Identify which cell holds the provided text, then report its [x, y] central coordinate. 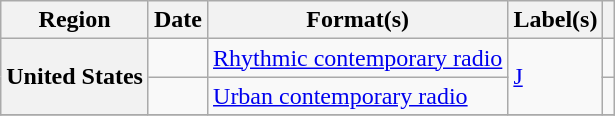
Label(s) [556, 20]
Urban contemporary radio [358, 96]
United States [75, 77]
Format(s) [358, 20]
Region [75, 20]
J [556, 77]
Date [178, 20]
Rhythmic contemporary radio [358, 58]
